Detect which cell encompasses the target text, then output its (x, y) center coordinate. 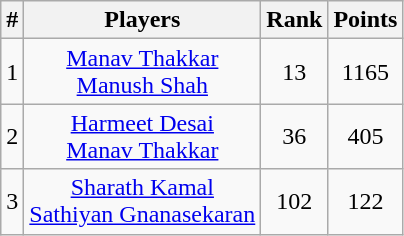
3 (12, 202)
Harmeet DesaiManav Thakkar (142, 136)
36 (294, 136)
102 (294, 202)
Points (366, 20)
122 (366, 202)
1165 (366, 72)
13 (294, 72)
Players (142, 20)
2 (12, 136)
405 (366, 136)
Sharath KamalSathiyan Gnanasekaran (142, 202)
Rank (294, 20)
1 (12, 72)
# (12, 20)
Manav ThakkarManush Shah (142, 72)
